Identify which cell holds the provided text, then report its [X, Y] central coordinate. 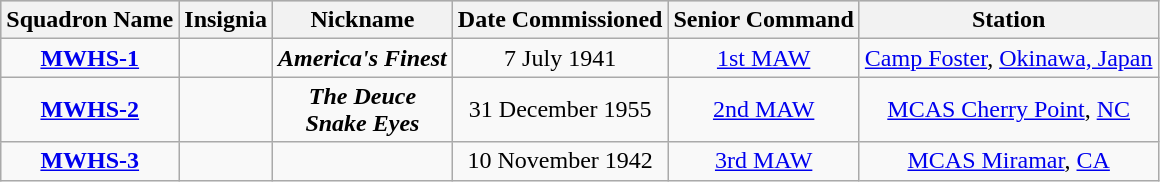
Insignia [226, 20]
7 July 1941 [560, 58]
America's Finest [363, 58]
Squadron Name [90, 20]
Date Commissioned [560, 20]
Senior Command [764, 20]
Camp Foster, Okinawa, Japan [1008, 58]
MWHS-1 [90, 58]
MCAS Miramar, CA [1008, 161]
2nd MAW [764, 110]
10 November 1942 [560, 161]
Nickname [363, 20]
MWHS-3 [90, 161]
Station [1008, 20]
MWHS-2 [90, 110]
3rd MAW [764, 161]
MCAS Cherry Point, NC [1008, 110]
31 December 1955 [560, 110]
The DeuceSnake Eyes [363, 110]
1st MAW [764, 58]
